From the cell containing the given text, extract its center point as [X, Y] coordinate. 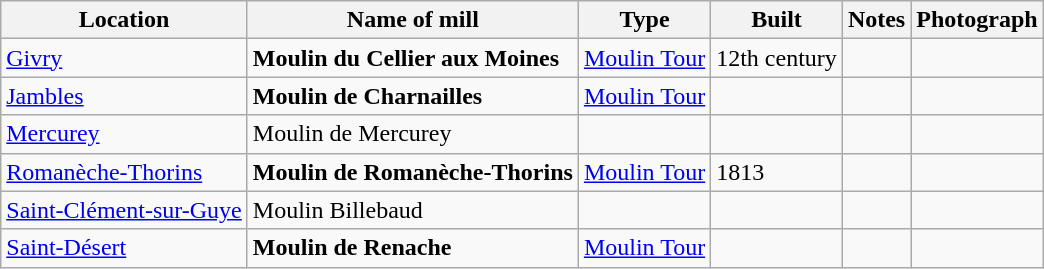
Saint-Désert [124, 248]
Mercurey [124, 134]
Built [777, 20]
Type [644, 20]
Notes [876, 20]
Moulin Billebaud [412, 210]
Moulin de Romanèche-Thorins [412, 172]
Location [124, 20]
Moulin de Mercurey [412, 134]
Romanèche-Thorins [124, 172]
Moulin de Renache [412, 248]
Moulin du Cellier aux Moines [412, 58]
Jambles [124, 96]
1813 [777, 172]
Moulin de Charnailles [412, 96]
Photograph [977, 20]
12th century [777, 58]
Saint-Clément-sur-Guye [124, 210]
Name of mill [412, 20]
Givry [124, 58]
